Capture the cell that displays the provided text and extract its [X, Y] central coordinate. 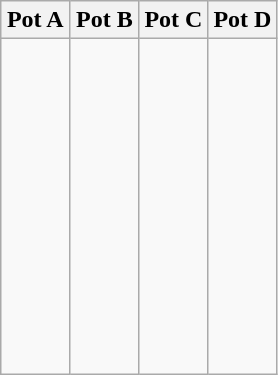
Pot D [242, 20]
Pot B [104, 20]
Pot A [36, 20]
Pot C [174, 20]
